Provide the (x, y) coordinate of the cell's center where the given text is located.  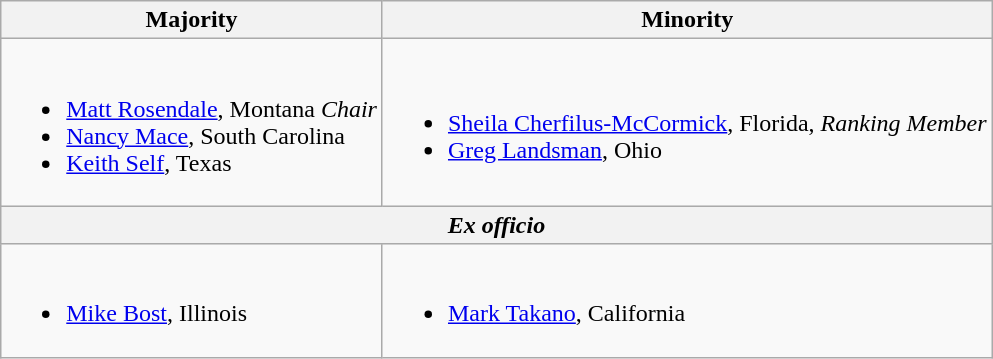
Sheila Cherfilus-McCormick, Florida, Ranking MemberGreg Landsman, Ohio (687, 122)
Mike Bost, Illinois (192, 300)
Matt Rosendale, Montana ChairNancy Mace, South CarolinaKeith Self, Texas (192, 122)
Majority (192, 20)
Mark Takano, California (687, 300)
Ex officio (496, 225)
Minority (687, 20)
